From the cell containing the given text, extract its center point as [x, y] coordinate. 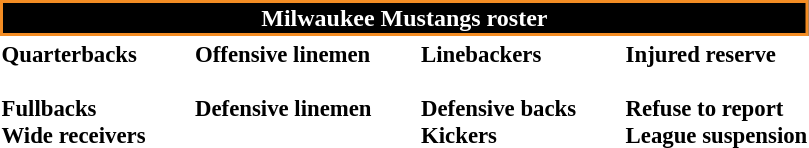
Milwaukee Mustangs roster [404, 18]
